Scan for the cell matching the given text and deliver its [x, y] coordinate at center. 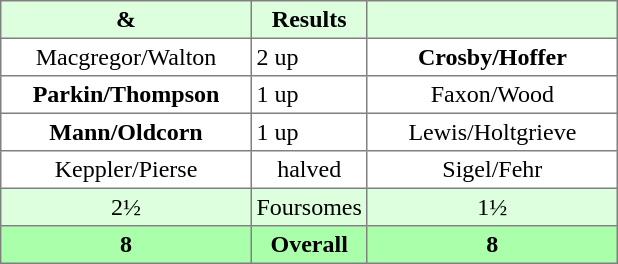
1½ [492, 207]
Crosby/Hoffer [492, 57]
Results [309, 20]
Faxon/Wood [492, 95]
Parkin/Thompson [126, 95]
2½ [126, 207]
Lewis/Holtgrieve [492, 132]
Macgregor/Walton [126, 57]
Mann/Oldcorn [126, 132]
Foursomes [309, 207]
Sigel/Fehr [492, 170]
Keppler/Pierse [126, 170]
halved [309, 170]
& [126, 20]
2 up [309, 57]
Overall [309, 245]
